Identify which cell holds the provided text, then report its [x, y] central coordinate. 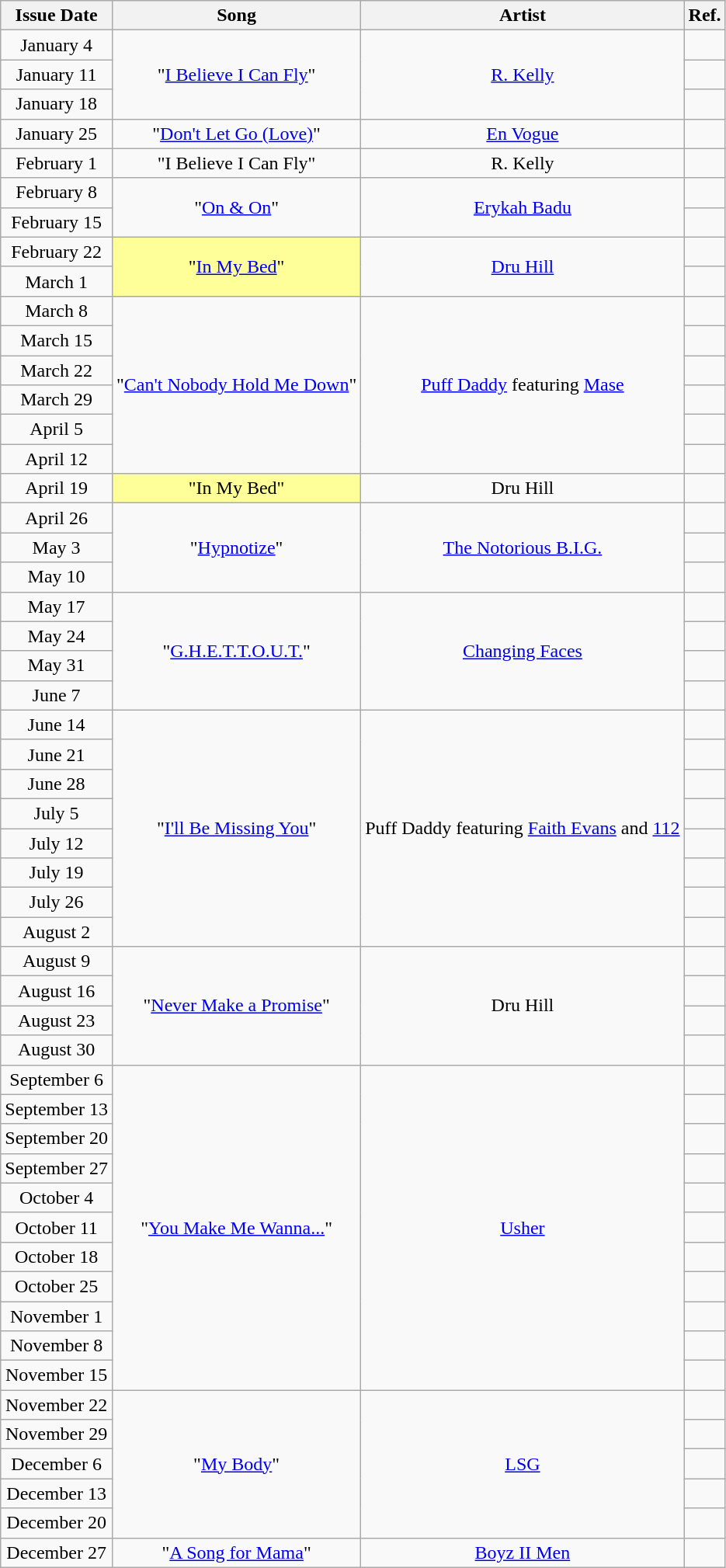
June 14 [57, 725]
June 21 [57, 754]
April 5 [57, 429]
April 19 [57, 488]
August 30 [57, 1050]
July 5 [57, 813]
September 27 [57, 1168]
Puff Daddy featuring Faith Evans and 112 [523, 828]
The Notorious B.I.G. [523, 548]
Issue Date [57, 16]
March 29 [57, 400]
November 15 [57, 1375]
July 26 [57, 902]
December 6 [57, 1464]
January 11 [57, 75]
"Don't Let Go (Love)" [236, 134]
December 27 [57, 1552]
November 22 [57, 1405]
July 19 [57, 873]
October 18 [57, 1257]
"Hypnotize" [236, 548]
Usher [523, 1227]
October 4 [57, 1198]
En Vogue [523, 134]
August 2 [57, 932]
"On & On" [236, 207]
March 22 [57, 370]
April 26 [57, 518]
December 20 [57, 1523]
February 15 [57, 222]
March 1 [57, 281]
"My Body" [236, 1464]
May 31 [57, 666]
November 1 [57, 1316]
August 16 [57, 991]
January 4 [57, 45]
"Can't Nobody Hold Me Down" [236, 384]
"G.H.E.T.T.O.U.T." [236, 651]
June 28 [57, 784]
October 25 [57, 1286]
November 8 [57, 1346]
April 12 [57, 459]
February 8 [57, 193]
August 23 [57, 1020]
October 11 [57, 1227]
May 3 [57, 548]
May 24 [57, 636]
March 15 [57, 340]
June 7 [57, 695]
"You Make Me Wanna..." [236, 1227]
February 22 [57, 252]
Song [236, 16]
July 12 [57, 843]
September 6 [57, 1080]
"A Song for Mama" [236, 1552]
"Never Make a Promise" [236, 1006]
February 1 [57, 163]
May 17 [57, 607]
March 8 [57, 311]
"I'll Be Missing You" [236, 828]
Artist [523, 16]
Boyz II Men [523, 1552]
September 13 [57, 1109]
November 29 [57, 1434]
LSG [523, 1464]
December 13 [57, 1493]
September 20 [57, 1139]
January 25 [57, 134]
Ref. [705, 16]
Changing Faces [523, 651]
January 18 [57, 104]
Puff Daddy featuring Mase [523, 384]
Erykah Badu [523, 207]
May 10 [57, 577]
August 9 [57, 961]
